From the cell containing the given text, extract its center point as (x, y) coordinate. 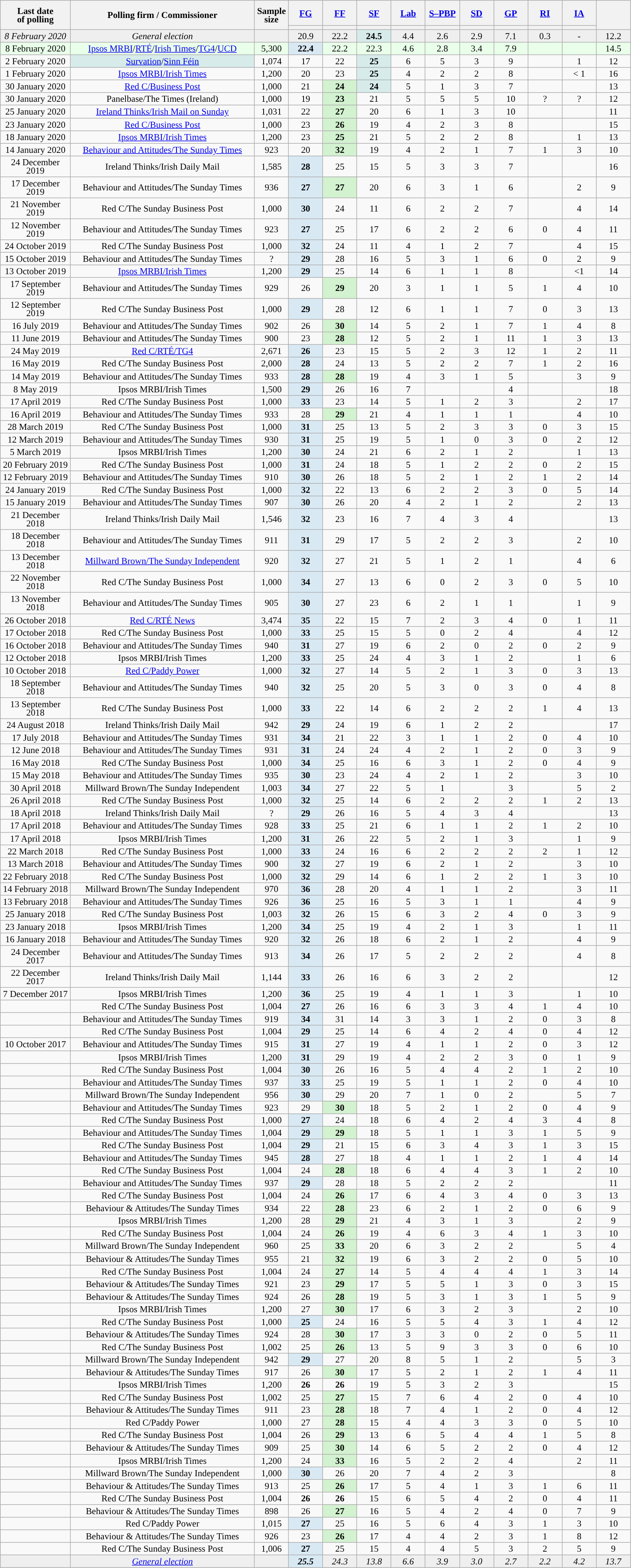
18 April 2018 (36, 813)
12 March 2019 (36, 439)
17 December 2019 (36, 188)
23 January 2018 (36, 927)
934 (272, 1208)
4.4 (408, 36)
1,074 (272, 61)
2,000 (272, 364)
15 October 2019 (36, 259)
7.9 (511, 49)
22 February 2018 (36, 876)
Red C/RTÉ/TG4 (162, 351)
14 May 2019 (36, 376)
24 December 2017 (36, 956)
22 December 2017 (36, 977)
13 March 2018 (36, 864)
1,006 (272, 1549)
20.9 (306, 36)
22.4 (306, 49)
24 October 2019 (36, 246)
16 July 2019 (36, 326)
24 December 2019 (36, 166)
24 May 2019 (36, 351)
2.6 (442, 36)
14 February 2018 (36, 889)
5,300 (272, 49)
26 April 2018 (36, 801)
917 (272, 1372)
898 (272, 1511)
13 September 2018 (36, 708)
1,031 (272, 112)
2.7 (511, 1561)
SD (476, 13)
2.9 (476, 36)
13.7 (613, 1561)
26 October 2018 (36, 620)
14 January 2020 (36, 150)
1,015 (272, 1524)
17 July 2018 (36, 738)
24.5 (374, 36)
2 February 2020 (36, 61)
25.5 (306, 1561)
Red C/RTÉ News (162, 620)
FF (340, 13)
<1 (579, 271)
902 (272, 326)
18 January 2020 (36, 137)
24 August 2018 (36, 725)
12 November 2019 (36, 229)
Survation/Sinn Féin (162, 61)
11 June 2019 (36, 338)
23 January 2020 (36, 125)
< 1 (579, 74)
7 December 2017 (36, 994)
956 (272, 1095)
Polling firm / Commissioner (162, 15)
21 November 2019 (36, 208)
921 (272, 1284)
20 February 2019 (36, 465)
22.3 (374, 49)
12 June 2018 (36, 750)
3.0 (476, 1561)
IA (579, 13)
936 (272, 188)
12.2 (613, 36)
1,546 (272, 520)
8 May 2019 (36, 389)
4.2 (579, 1561)
3,474 (272, 620)
22 March 2018 (36, 851)
6.6 (408, 1561)
4.6 (408, 49)
RI (545, 13)
2.8 (442, 49)
929 (272, 288)
905 (272, 603)
5 March 2019 (36, 452)
16 May 2019 (36, 364)
24 January 2019 (36, 490)
12 February 2019 (36, 477)
Last dateof polling (36, 15)
GP (511, 13)
18 September 2018 (36, 687)
17 September 2019 (36, 288)
16 May 2018 (36, 763)
12 October 2018 (36, 658)
SF (374, 13)
25 January 2020 (36, 112)
21 December 2018 (36, 520)
15 May 2018 (36, 775)
16 October 2018 (36, 645)
FG (306, 13)
1,500 (272, 389)
13 February 2018 (36, 902)
13 November 2018 (36, 603)
15 January 2019 (36, 502)
930 (272, 439)
909 (272, 1448)
Samplesize (272, 15)
Ireland Thinks/Irish Mail on Sunday (162, 112)
910 (272, 477)
928 (272, 826)
13.8 (374, 1561)
S–PBP (442, 13)
10 October 2018 (36, 670)
919 (272, 1019)
1,585 (272, 166)
16 April 2019 (36, 414)
22 November 2018 (36, 582)
25 January 2018 (36, 914)
Lab (408, 13)
970 (272, 889)
0.3 (545, 36)
17 April 2019 (36, 401)
Panelbase/The Times (Ireland) (162, 99)
13 December 2018 (36, 561)
935 (272, 775)
12 September 2019 (36, 309)
945 (272, 1158)
- (579, 36)
2.2 (545, 1561)
14.5 (613, 49)
1 February 2020 (36, 74)
35 (306, 620)
18 December 2018 (36, 540)
3.9 (442, 1561)
2,671 (272, 351)
915 (272, 1044)
Ipsos MRBI/RTÉ/Irish Times/TG4/UCD (162, 49)
28 March 2019 (36, 427)
30 April 2018 (36, 788)
907 (272, 502)
24.3 (340, 1561)
3.4 (476, 49)
955 (272, 1259)
16 January 2018 (36, 939)
10 October 2017 (36, 1044)
17 October 2018 (36, 633)
1,144 (272, 977)
13 October 2019 (36, 271)
7.1 (511, 36)
960 (272, 1246)
